Capture the cell that displays the provided text and extract its (X, Y) central coordinate. 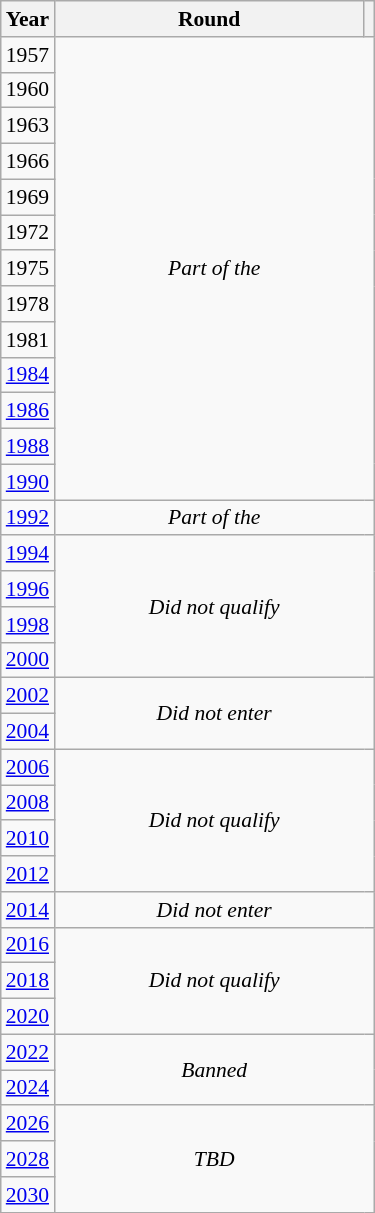
2000 (28, 660)
1978 (28, 304)
2006 (28, 767)
2012 (28, 874)
Banned (214, 1070)
1957 (28, 55)
1981 (28, 340)
2024 (28, 1088)
2020 (28, 1017)
1986 (28, 411)
1998 (28, 625)
1972 (28, 233)
2010 (28, 839)
2022 (28, 1052)
1992 (28, 518)
1975 (28, 269)
2002 (28, 696)
1966 (28, 162)
Round (209, 19)
2014 (28, 910)
1990 (28, 482)
1988 (28, 447)
1984 (28, 375)
1996 (28, 589)
2016 (28, 945)
2030 (28, 1195)
1960 (28, 90)
2028 (28, 1159)
1963 (28, 126)
1994 (28, 554)
Year (28, 19)
2018 (28, 981)
TBD (214, 1160)
2008 (28, 803)
1969 (28, 197)
2004 (28, 732)
2026 (28, 1124)
